From the cell containing the given text, extract its center point as [X, Y] coordinate. 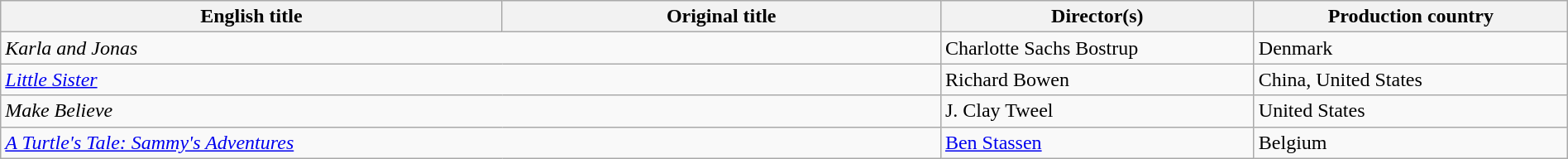
Belgium [1411, 142]
Richard Bowen [1097, 79]
China, United States [1411, 79]
A Turtle's Tale: Sammy's Adventures [471, 142]
Make Believe [471, 111]
Production country [1411, 17]
Little Sister [471, 79]
Original title [721, 17]
Ben Stassen [1097, 142]
Charlotte Sachs Bostrup [1097, 48]
Director(s) [1097, 17]
United States [1411, 111]
J. Clay Tweel [1097, 111]
Denmark [1411, 48]
English title [251, 17]
Karla and Jonas [471, 48]
